Determine the [x, y] coordinate at the center of the cell enclosing the given text.  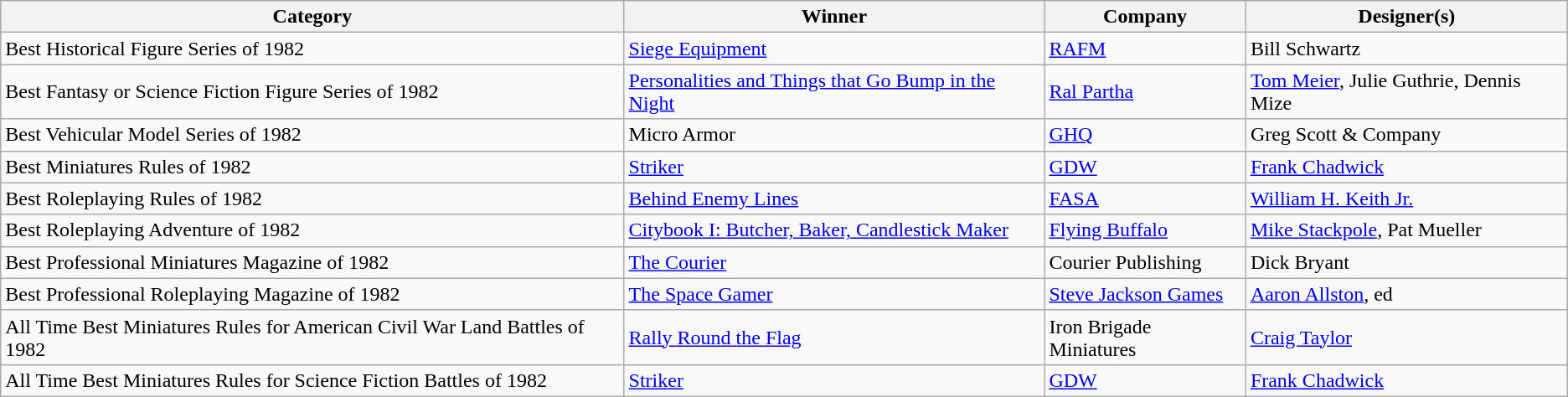
Mike Stackpole, Pat Mueller [1406, 230]
The Space Gamer [834, 294]
Best Historical Figure Series of 1982 [312, 49]
Company [1145, 17]
Category [312, 17]
Iron Brigade Miniatures [1145, 337]
Tom Meier, Julie Guthrie, Dennis Mize [1406, 92]
William H. Keith Jr. [1406, 198]
Craig Taylor [1406, 337]
Siege Equipment [834, 49]
All Time Best Miniatures Rules for American Civil War Land Battles of 1982 [312, 337]
Citybook I: Butcher, Baker, Candlestick Maker [834, 230]
The Courier [834, 262]
Micro Armor [834, 135]
GHQ [1145, 135]
Behind Enemy Lines [834, 198]
Flying Buffalo [1145, 230]
Winner [834, 17]
Dick Bryant [1406, 262]
Best Miniatures Rules of 1982 [312, 167]
Best Professional Roleplaying Magazine of 1982 [312, 294]
Greg Scott & Company [1406, 135]
Best Vehicular Model Series of 1982 [312, 135]
RAFM [1145, 49]
All Time Best Miniatures Rules for Science Fiction Battles of 1982 [312, 380]
Personalities and Things that Go Bump in the Night [834, 92]
Courier Publishing [1145, 262]
Best Roleplaying Rules of 1982 [312, 198]
Ral Partha [1145, 92]
Bill Schwartz [1406, 49]
Rally Round the Flag [834, 337]
Best Fantasy or Science Fiction Figure Series of 1982 [312, 92]
Best Roleplaying Adventure of 1982 [312, 230]
FASA [1145, 198]
Designer(s) [1406, 17]
Aaron Allston, ed [1406, 294]
Steve Jackson Games [1145, 294]
Best Professional Miniatures Magazine of 1982 [312, 262]
